Output the (X, Y) coordinate of the center of the cell containing the given text.  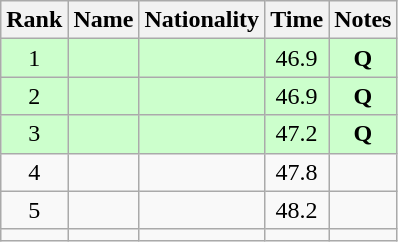
48.2 (297, 210)
3 (34, 134)
Rank (34, 20)
1 (34, 58)
2 (34, 96)
Name (104, 20)
Notes (363, 20)
47.2 (297, 134)
47.8 (297, 172)
4 (34, 172)
Nationality (202, 20)
Time (297, 20)
5 (34, 210)
